From the cell containing the given text, extract its center point as (x, y) coordinate. 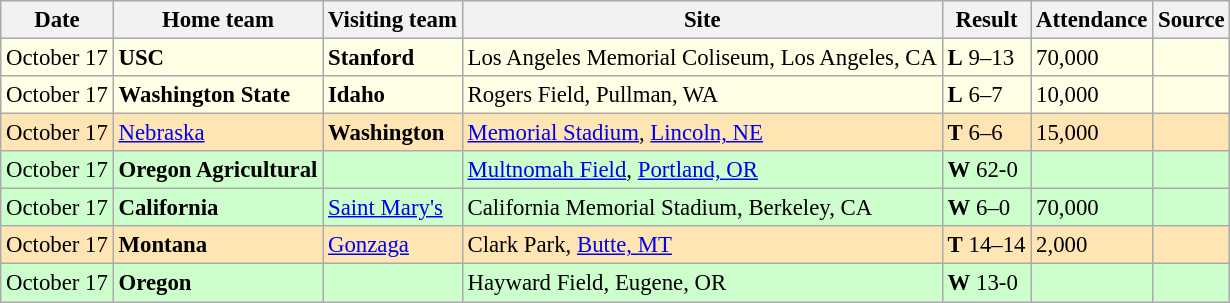
Clark Park, Butte, MT (702, 245)
Home team (218, 20)
Site (702, 20)
Source (1192, 20)
Washington State (218, 95)
15,000 (1092, 133)
Oregon (218, 283)
Washington (392, 133)
Attendance (1092, 20)
Visiting team (392, 20)
Date (57, 20)
Hayward Field, Eugene, OR (702, 283)
USC (218, 58)
Gonzaga (392, 245)
W 6–0 (986, 208)
Montana (218, 245)
10,000 (1092, 95)
Multnomah Field, Portland, OR (702, 170)
Nebraska (218, 133)
Stanford (392, 58)
Saint Mary's (392, 208)
California (218, 208)
Rogers Field, Pullman, WA (702, 95)
T 6–6 (986, 133)
L 6–7 (986, 95)
Idaho (392, 95)
Memorial Stadium, Lincoln, NE (702, 133)
L 9–13 (986, 58)
California Memorial Stadium, Berkeley, CA (702, 208)
Los Angeles Memorial Coliseum, Los Angeles, CA (702, 58)
Oregon Agricultural (218, 170)
W 62-0 (986, 170)
Result (986, 20)
2,000 (1092, 245)
W 13-0 (986, 283)
T 14–14 (986, 245)
